Determine the [x, y] coordinate at the center of the cell enclosing the given text.  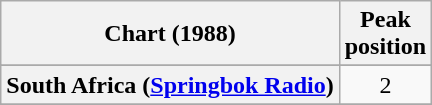
South Africa (Springbok Radio) [170, 85]
2 [385, 85]
Chart (1988) [170, 34]
Peakposition [385, 34]
